Find where the given text appears and provide that cell's center as (X, Y) coordinate. 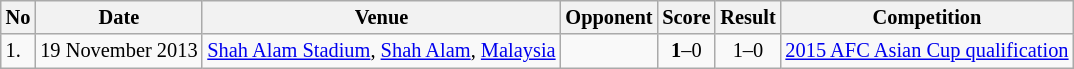
1. (18, 51)
Competition (928, 17)
Result (748, 17)
Date (118, 17)
Opponent (608, 17)
Score (686, 17)
No (18, 17)
Venue (381, 17)
19 November 2013 (118, 51)
Shah Alam Stadium, Shah Alam, Malaysia (381, 51)
2015 AFC Asian Cup qualification (928, 51)
